For the text-containing cell, return its midpoint in (X, Y) coordinate format. 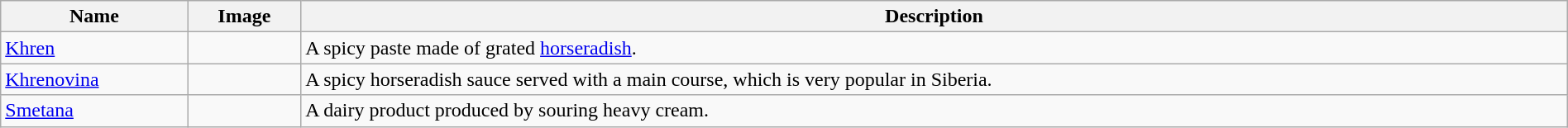
Smetana (94, 111)
Description (935, 17)
A spicy horseradish sauce served with a main course, which is very popular in Siberia. (935, 79)
A dairy product produced by souring heavy cream. (935, 111)
Khren (94, 48)
Name (94, 17)
A spicy paste made of grated horseradish. (935, 48)
Image (245, 17)
Khrenovina (94, 79)
